Output the [X, Y] coordinate of the center of the cell containing the given text.  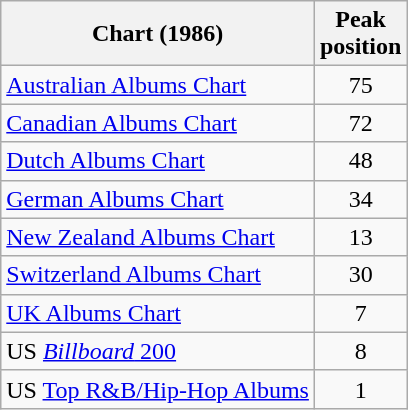
34 [360, 199]
Switzerland Albums Chart [158, 275]
Chart (1986) [158, 34]
13 [360, 237]
48 [360, 161]
1 [360, 389]
Australian Albums Chart [158, 85]
US Billboard 200 [158, 351]
German Albums Chart [158, 199]
75 [360, 85]
Dutch Albums Chart [158, 161]
72 [360, 123]
Peakposition [360, 34]
8 [360, 351]
UK Albums Chart [158, 313]
30 [360, 275]
7 [360, 313]
New Zealand Albums Chart [158, 237]
Canadian Albums Chart [158, 123]
US Top R&B/Hip-Hop Albums [158, 389]
